Detect which cell encompasses the target text, then output its [x, y] center coordinate. 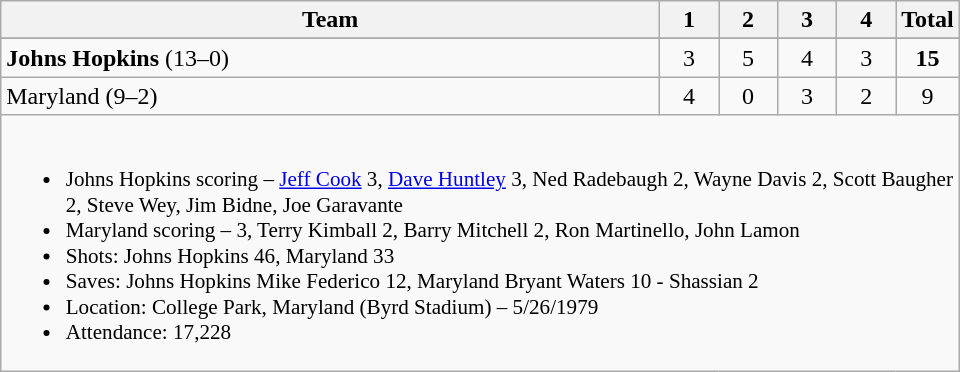
1 [688, 20]
9 [928, 96]
Team [330, 20]
5 [748, 58]
Johns Hopkins (13–0) [330, 58]
Maryland (9–2) [330, 96]
Total [928, 20]
0 [748, 96]
15 [928, 58]
